Capture the cell that displays the provided text and extract its [x, y] central coordinate. 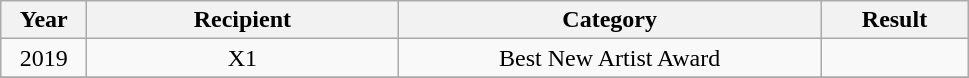
X1 [242, 58]
Category [610, 20]
Best New Artist Award [610, 58]
Recipient [242, 20]
2019 [44, 58]
Result [894, 20]
Year [44, 20]
